From the cell containing the given text, extract its center point as (X, Y) coordinate. 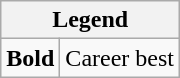
Bold (30, 58)
Career best (120, 58)
Legend (90, 20)
